Capture the cell that displays the provided text and extract its [X, Y] central coordinate. 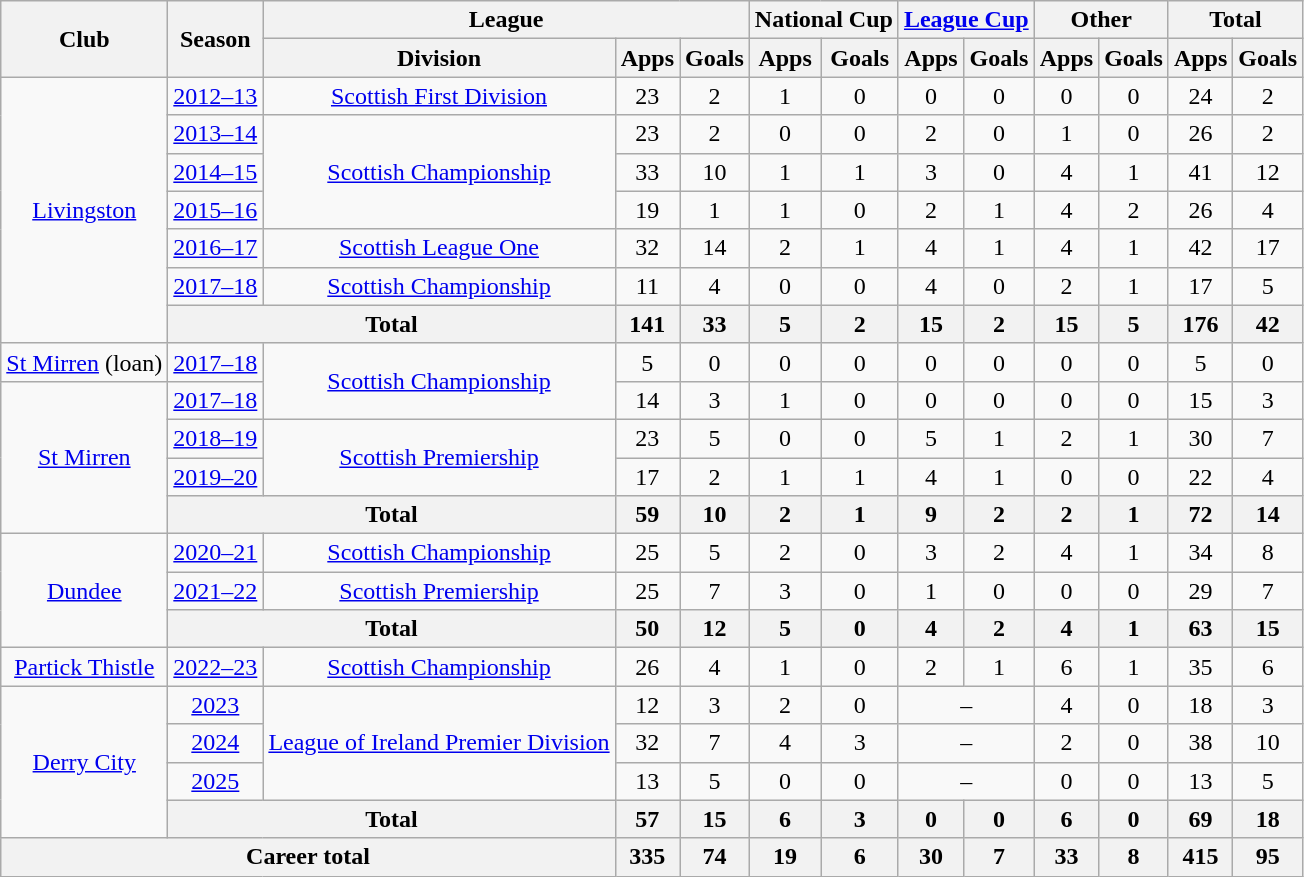
2023 [216, 705]
Season [216, 39]
72 [1200, 515]
Derry City [84, 762]
Partick Thistle [84, 667]
2024 [216, 743]
2013–14 [216, 134]
Division [439, 58]
57 [647, 819]
29 [1200, 591]
74 [715, 857]
2025 [216, 781]
League Cup [966, 20]
63 [1200, 629]
2019–20 [216, 477]
Livingston [84, 210]
2015–16 [216, 210]
415 [1200, 857]
2012–13 [216, 96]
National Cup [824, 20]
2021–22 [216, 591]
Scottish First Division [439, 96]
Club [84, 39]
2022–23 [216, 667]
St Mirren [84, 457]
Career total [308, 857]
141 [647, 324]
2018–19 [216, 438]
2014–15 [216, 172]
Dundee [84, 591]
9 [930, 515]
League of Ireland Premier Division [439, 743]
Other [1101, 20]
22 [1200, 477]
2016–17 [216, 248]
176 [1200, 324]
59 [647, 515]
24 [1200, 96]
95 [1268, 857]
Scottish League One [439, 248]
335 [647, 857]
50 [647, 629]
2020–21 [216, 553]
34 [1200, 553]
38 [1200, 743]
League [506, 20]
St Mirren (loan) [84, 362]
69 [1200, 819]
35 [1200, 667]
11 [647, 286]
41 [1200, 172]
